Return the (X, Y) coordinate for the center point of the cell that contains the specified text.  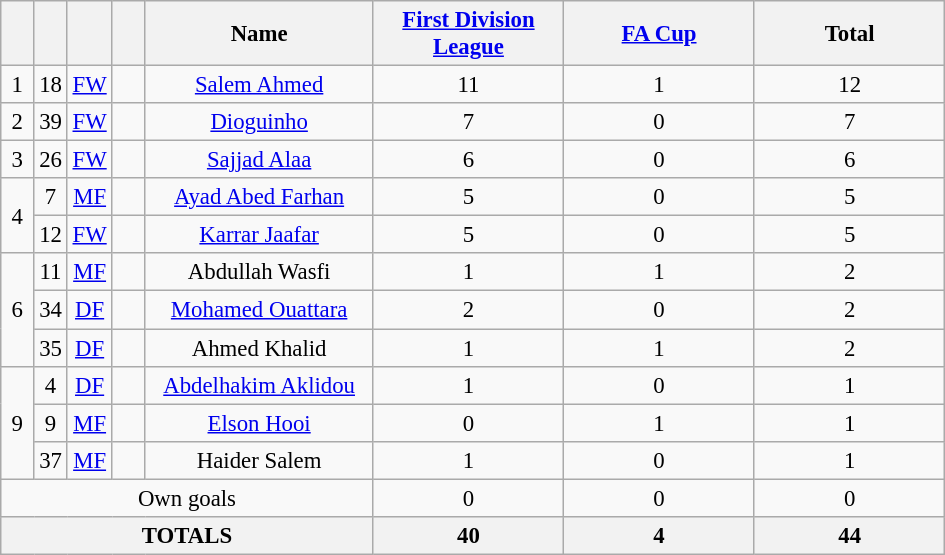
FA Cup (660, 34)
26 (50, 160)
37 (50, 460)
39 (50, 122)
Abdelhakim Aklidou (259, 385)
35 (50, 348)
Haider Salem (259, 460)
Karrar Jaafar (259, 235)
Dioguinho (259, 122)
TOTALS (187, 536)
Sajjad Alaa (259, 160)
Mohamed Ouattara (259, 310)
Ayad Abed Farhan (259, 197)
Elson Hooi (259, 423)
Abdullah Wasfi (259, 273)
Name (259, 34)
Salem Ahmed (259, 85)
44 (850, 536)
Own goals (187, 498)
34 (50, 310)
First Division League (468, 34)
3 (18, 160)
18 (50, 85)
40 (468, 536)
Total (850, 34)
Ahmed Khalid (259, 348)
